Pinpoint the cell where the given text exists, returning its (x, y) midpoint coordinate. 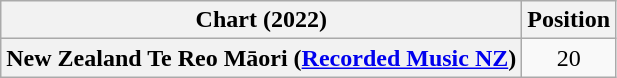
20 (569, 58)
Chart (2022) (262, 20)
New Zealand Te Reo Māori (Recorded Music NZ) (262, 58)
Position (569, 20)
